Locate the cell with the specified text and output its (x, y) center coordinate. 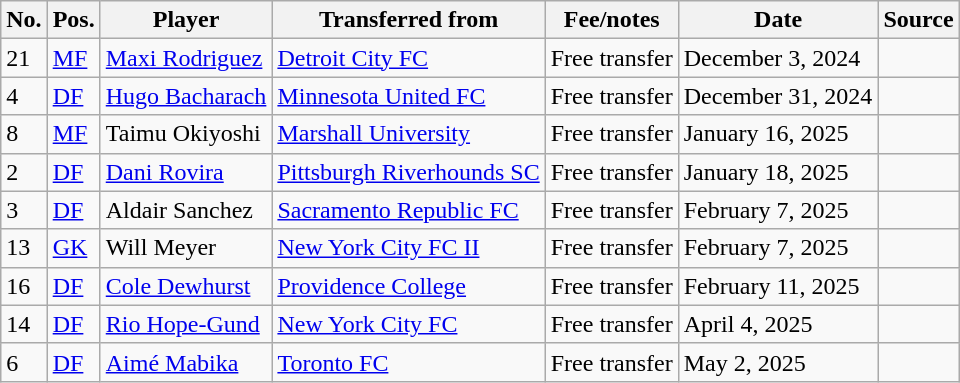
Hugo Bacharach (186, 96)
GK (74, 248)
3 (24, 210)
Toronto FC (408, 362)
Providence College (408, 286)
May 2, 2025 (778, 362)
Date (778, 20)
Transferred from (408, 20)
16 (24, 286)
Pos. (74, 20)
Aimé Mabika (186, 362)
Marshall University (408, 134)
Cole Dewhurst (186, 286)
8 (24, 134)
2 (24, 172)
Fee/notes (612, 20)
Maxi Rodriguez (186, 58)
Rio Hope-Gund (186, 324)
Will Meyer (186, 248)
No. (24, 20)
Pittsburgh Riverhounds SC (408, 172)
Detroit City FC (408, 58)
Taimu Okiyoshi (186, 134)
13 (24, 248)
February 11, 2025 (778, 286)
New York City FC (408, 324)
December 3, 2024 (778, 58)
Minnesota United FC (408, 96)
Sacramento Republic FC (408, 210)
New York City FC II (408, 248)
Dani Rovira (186, 172)
January 16, 2025 (778, 134)
Player (186, 20)
4 (24, 96)
21 (24, 58)
Source (918, 20)
6 (24, 362)
Aldair Sanchez (186, 210)
December 31, 2024 (778, 96)
January 18, 2025 (778, 172)
14 (24, 324)
April 4, 2025 (778, 324)
